Capture the cell that displays the provided text and extract its [X, Y] central coordinate. 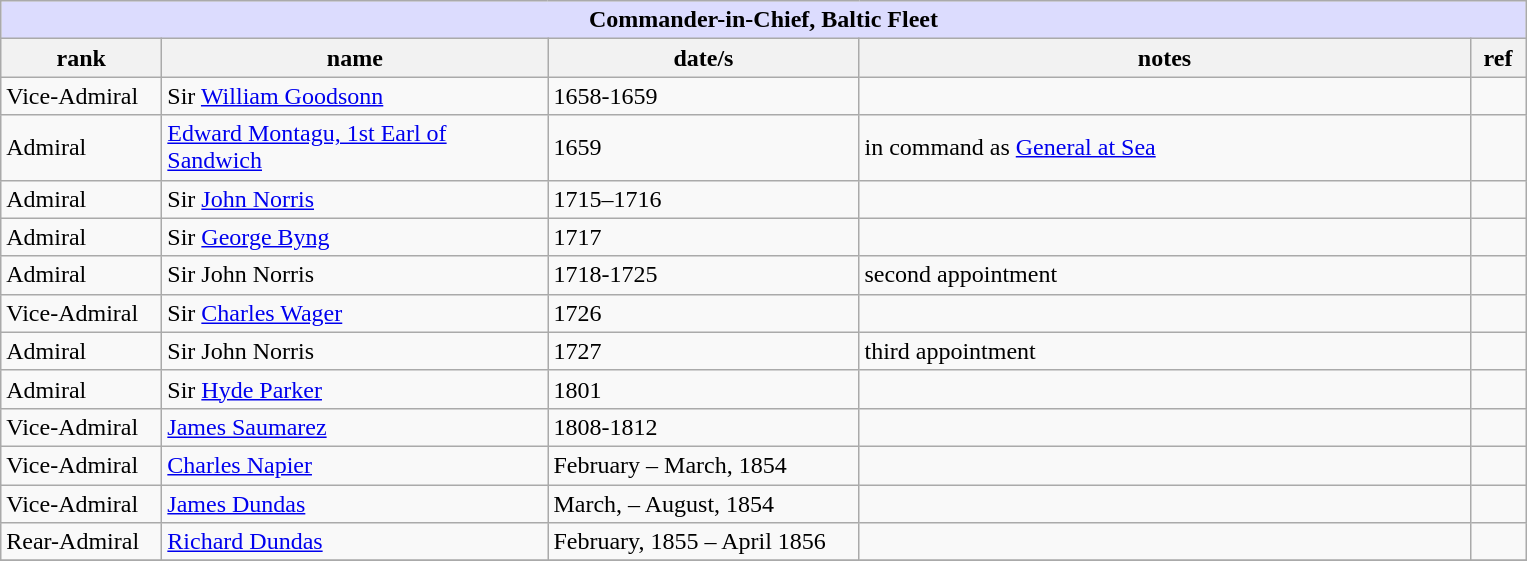
Commander-in-Chief, Baltic Fleet [764, 20]
Sir Charles Wager [355, 313]
1715–1716 [704, 199]
name [355, 58]
Sir William Goodsonn [355, 96]
February, 1855 – April 1856 [704, 542]
date/s [704, 58]
1727 [704, 351]
in command as General at Sea [1164, 148]
1658-1659 [704, 96]
ref [1498, 58]
1801 [704, 389]
James Saumarez [355, 427]
third appointment [1164, 351]
1718-1725 [704, 275]
second appointment [1164, 275]
February – March, 1854 [704, 465]
1659 [704, 148]
Edward Montagu, 1st Earl of Sandwich [355, 148]
1717 [704, 237]
Sir Hyde Parker [355, 389]
Sir George Byng [355, 237]
March, – August, 1854 [704, 503]
Richard Dundas [355, 542]
1726 [704, 313]
Charles Napier [355, 465]
Rear-Admiral [82, 542]
rank [82, 58]
James Dundas [355, 503]
notes [1164, 58]
1808-1812 [704, 427]
